For the text-containing cell, return its midpoint in (x, y) coordinate format. 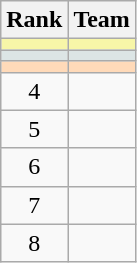
7 (34, 205)
4 (34, 91)
Team (102, 20)
8 (34, 243)
6 (34, 167)
Rank (34, 20)
5 (34, 129)
